Search for the cell housing the specified text and yield its [X, Y] center coordinate. 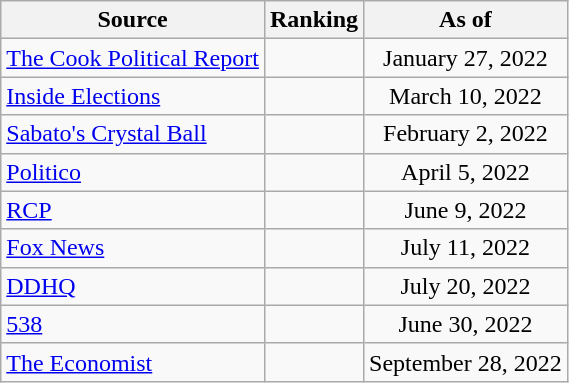
Ranking [314, 20]
DDHQ [133, 286]
Fox News [133, 248]
The Economist [133, 362]
January 27, 2022 [466, 58]
April 5, 2022 [466, 172]
As of [466, 20]
July 20, 2022 [466, 286]
Politico [133, 172]
July 11, 2022 [466, 248]
Inside Elections [133, 96]
The Cook Political Report [133, 58]
Source [133, 20]
March 10, 2022 [466, 96]
June 30, 2022 [466, 324]
September 28, 2022 [466, 362]
Sabato's Crystal Ball [133, 134]
February 2, 2022 [466, 134]
RCP [133, 210]
538 [133, 324]
June 9, 2022 [466, 210]
